Determine the (x, y) coordinate at the center of the cell enclosing the given text.  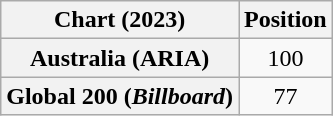
Global 200 (Billboard) (120, 96)
77 (285, 96)
Australia (ARIA) (120, 58)
Position (285, 20)
100 (285, 58)
Chart (2023) (120, 20)
